Provide the (X, Y) coordinate of the cell's center where the given text is located.  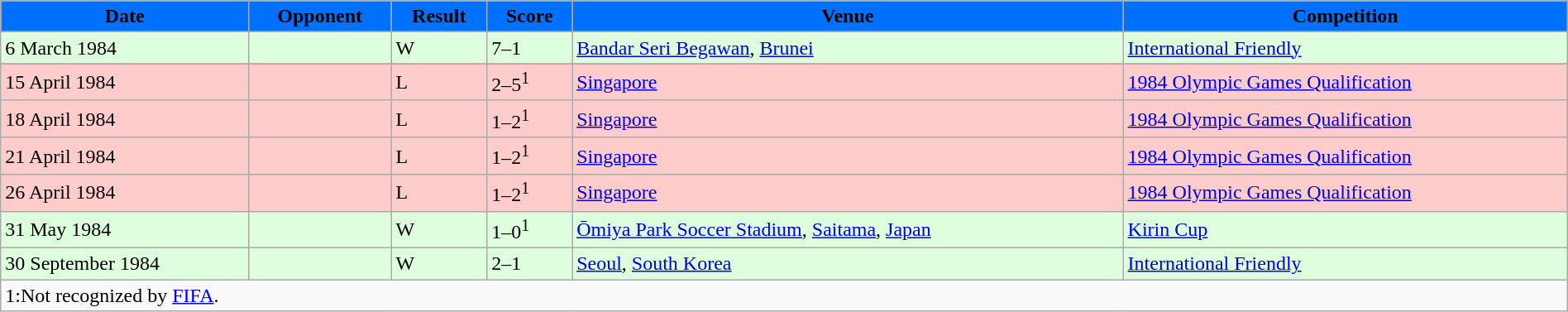
2–51 (529, 83)
Date (125, 17)
18 April 1984 (125, 119)
1:Not recognized by FIFA. (784, 295)
31 May 1984 (125, 230)
Venue (848, 17)
30 September 1984 (125, 264)
Competition (1345, 17)
Seoul, South Korea (848, 264)
6 March 1984 (125, 48)
Bandar Seri Begawan, Brunei (848, 48)
15 April 1984 (125, 83)
1–01 (529, 230)
Ōmiya Park Soccer Stadium, Saitama, Japan (848, 230)
2–1 (529, 264)
26 April 1984 (125, 194)
Score (529, 17)
21 April 1984 (125, 156)
Kirin Cup (1345, 230)
Opponent (319, 17)
Result (439, 17)
7–1 (529, 48)
